Determine the (x, y) coordinate at the center of the cell enclosing the given text.  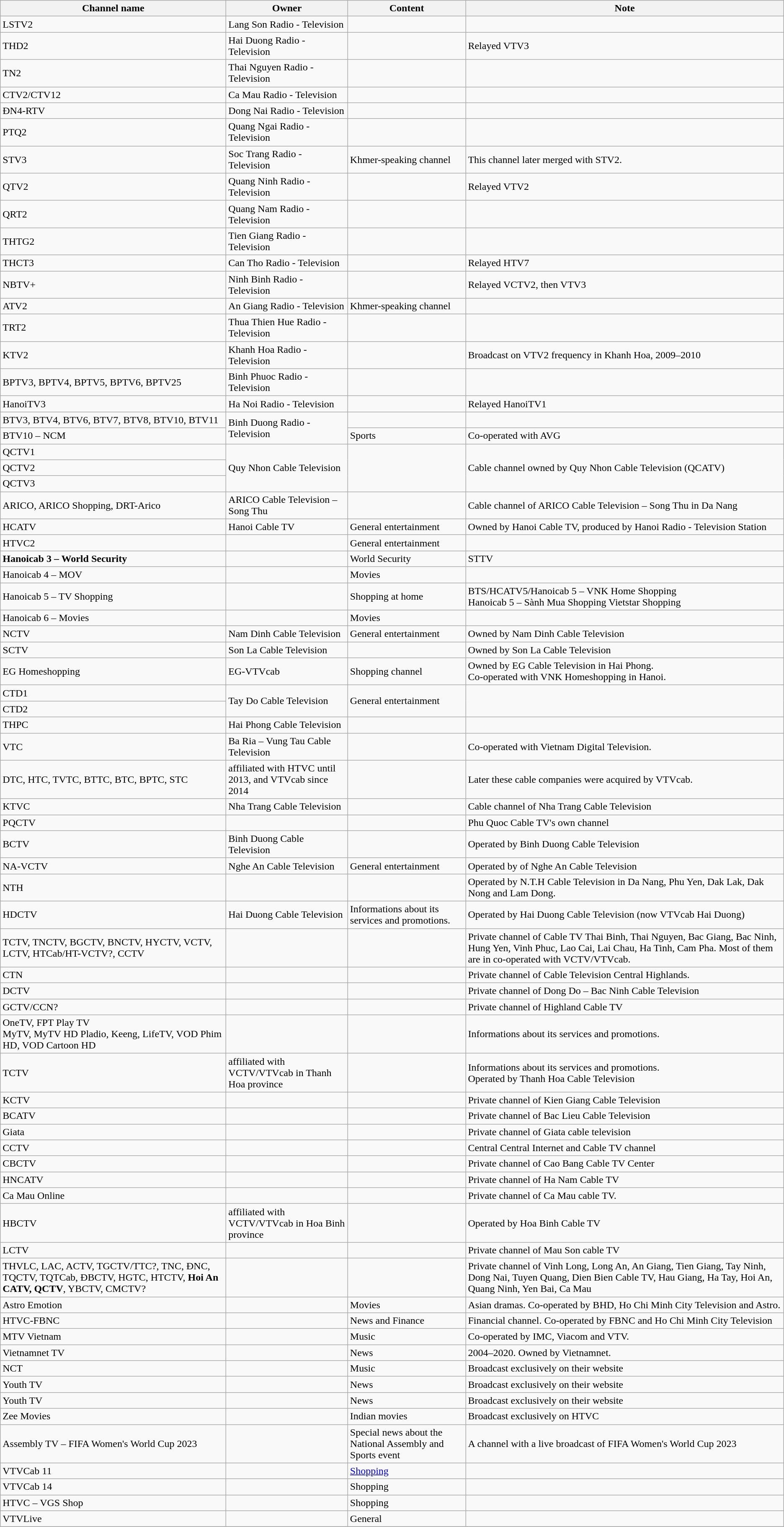
Private channel of Kien Giang Cable Television (625, 1100)
ATV2 (113, 306)
Relayed HTV7 (625, 263)
CTD2 (113, 709)
News and Finance (407, 1321)
2004–2020. Owned by Vietnamnet. (625, 1353)
Operated by of Nghe An Cable Television (625, 866)
CCTV (113, 1148)
VTVCab 11 (113, 1471)
OneTV, FPT Play TVMyTV, MyTV HD Pladio, Keeng, LifeTV, VOD Phim HD, VOD Cartoon HD (113, 1034)
CTV2/CTV12 (113, 95)
TN2 (113, 73)
Indian movies (407, 1416)
Soc Trang Radio - Television (287, 159)
Co-operated with Vietnam Digital Television. (625, 747)
EG-VTVcab (287, 671)
Sports (407, 436)
Ba Ria – Vung Tau Cable Television (287, 747)
Shopping at home (407, 596)
Khanh Hoa Radio - Television (287, 355)
STTV (625, 559)
Dong Nai Radio - Television (287, 111)
QTV2 (113, 187)
THD2 (113, 46)
ARICO, ARICO Shopping, DRT-Arico (113, 505)
HTVC – VGS Shop (113, 1503)
HCATV (113, 527)
Hanoicab 4 – MOV (113, 575)
QCTV3 (113, 484)
STV3 (113, 159)
Ca Mau Online (113, 1196)
Cable channel owned by Quy Nhon Cable Television (QCATV) (625, 468)
Private channel of Bac Lieu Cable Television (625, 1116)
Operated by Binh Duong Cable Television (625, 844)
Private channel of Giata cable television (625, 1132)
SCTV (113, 650)
Tien Giang Radio - Television (287, 241)
Zee Movies (113, 1416)
BCTV (113, 844)
Ha Noi Radio - Television (287, 404)
DCTV (113, 991)
QCTV1 (113, 452)
Ca Mau Radio - Television (287, 95)
HanoiTV3 (113, 404)
Co-operated with AVG (625, 436)
NCTV (113, 634)
Hanoi Cable TV (287, 527)
Owned by Nam Dinh Cable Television (625, 634)
THPC (113, 725)
TCTV (113, 1073)
Quang Ninh Radio - Television (287, 187)
Note (625, 8)
HTVC2 (113, 543)
Assembly TV – FIFA Women's World Cup 2023 (113, 1444)
HDCTV (113, 914)
KTV2 (113, 355)
Operated by Hai Duong Cable Television (now VTVcab Hai Duong) (625, 914)
A channel with a live broadcast of FIFA Women's World Cup 2023 (625, 1444)
Nam Dinh Cable Television (287, 634)
GCTV/CCN? (113, 1007)
Cable channel of Nha Trang Cable Television (625, 807)
Asian dramas. Co-operated by BHD, Ho Chi Minh City Television and Astro. (625, 1304)
Operated by N.T.H Cable Television in Da Nang, Phu Yen, Dak Lak, Dak Nong and Lam Dong. (625, 888)
Later these cable companies were acquired by VTVcab. (625, 779)
affiliated with HTVC until 2013, and VTVcab since 2014 (287, 779)
Thai Nguyen Radio - Television (287, 73)
Astro Emotion (113, 1304)
KCTV (113, 1100)
Binh Duong Radio - Television (287, 428)
BTV3, BTV4, BTV6, BTV7, BTV8, BTV10, BTV11 (113, 420)
Vietnamnet TV (113, 1353)
Private channel of Ha Nam Cable TV (625, 1180)
BPTV3, BPTV4, BPTV5, BPTV6, BPTV25 (113, 382)
Hanoicab 6 – Movies (113, 618)
Son La Cable Television (287, 650)
VTC (113, 747)
Channel name (113, 8)
VTVLive (113, 1519)
THTG2 (113, 241)
Shopping channel (407, 671)
Binh Duong Cable Television (287, 844)
Owned by Hanoi Cable TV, produced by Hanoi Radio - Television Station (625, 527)
Broadcast exclusively on HTVC (625, 1416)
THCT3 (113, 263)
Private channel of Ca Mau cable TV. (625, 1196)
Co-operated by IMC, Viacom and VTV. (625, 1337)
TCTV, TNCTV, BGCTV, BNCTV, HYCTV, VCTV, LCTV, HTCab/HT-VCTV?, CCTV (113, 948)
World Security (407, 559)
Operated by Hoa Binh Cable TV (625, 1223)
Owner (287, 8)
DTC, HTC, TVTC, BTTC, BTC, BPTC, STC (113, 779)
NCT (113, 1369)
General (407, 1519)
NBTV+ (113, 284)
PQCTV (113, 823)
Can Tho Radio - Television (287, 263)
QRT2 (113, 214)
Relayed HanoiTV1 (625, 404)
Private channel of Mau Son cable TV (625, 1250)
Thua Thien Hue Radio - Television (287, 328)
TRT2 (113, 328)
Informations about its services and promotions.Operated by Thanh Hoa Cable Television (625, 1073)
Ninh Binh Radio - Television (287, 284)
Hai Duong Radio - Television (287, 46)
THVLC, LAC, ACTV, TGCTV/TTC?, TNC, ĐNC, TQCTV, TQTCab, ĐBCTV, HGTC, HTCTV, Hoi An CATV, QCTV, YBCTV, CMCTV? (113, 1277)
CTN (113, 975)
Private channel of Highland Cable TV (625, 1007)
Relayed VTV3 (625, 46)
HBCTV (113, 1223)
Nghe An Cable Television (287, 866)
Tay Do Cable Television (287, 701)
Owned by Son La Cable Television (625, 650)
EG Homeshopping (113, 671)
QCTV2 (113, 468)
affiliated with VCTV/VTVcab in Hoa Binh province (287, 1223)
PTQ2 (113, 132)
Relayed VTV2 (625, 187)
ARICO Cable Television – Song Thu (287, 505)
LSTV2 (113, 24)
NTH (113, 888)
LCTV (113, 1250)
Private channel of Dong Do – Bac Ninh Cable Television (625, 991)
ĐN4-RTV (113, 111)
Owned by EG Cable Television in Hai Phong.Co-operated with VNK Homeshopping in Hanoi. (625, 671)
MTV Vietnam (113, 1337)
Relayed VCTV2, then VTV3 (625, 284)
BTV10 – NCM (113, 436)
Binh Phuoc Radio - Television (287, 382)
Quang Ngai Radio - Television (287, 132)
Central Central Internet and Cable TV channel (625, 1148)
Content (407, 8)
Broadcast on VTV2 frequency in Khanh Hoa, 2009–2010 (625, 355)
CBCTV (113, 1164)
KTVC (113, 807)
Financial channel. Co-operated by FBNC and Ho Chi Minh City Television (625, 1321)
BCATV (113, 1116)
Private channel of Cao Bang Cable TV Center (625, 1164)
BTS/HCATV5/Hanoicab 5 – VNK Home ShoppingHanoicab 5 – Sành Mua Shopping Vietstar Shopping (625, 596)
VTVCab 14 (113, 1487)
Lang Son Radio - Television (287, 24)
Giata (113, 1132)
HNCATV (113, 1180)
Quang Nam Radio - Television (287, 214)
An Giang Radio - Television (287, 306)
Hai Duong Cable Television (287, 914)
NA-VCTV (113, 866)
Hanoicab 3 – World Security (113, 559)
Quy Nhon Cable Television (287, 468)
This channel later merged with STV2. (625, 159)
Hanoicab 5 – TV Shopping (113, 596)
Special news about the National Assembly and Sports event (407, 1444)
Cable channel of ARICO Cable Television – Song Thu in Da Nang (625, 505)
Private channel of Cable Television Central Highlands. (625, 975)
affiliated with VCTV/VTVcab in Thanh Hoa province (287, 1073)
Nha Trang Cable Television (287, 807)
CTD1 (113, 693)
HTVC-FBNC (113, 1321)
Hai Phong Cable Television (287, 725)
Phu Quoc Cable TV's own channel (625, 823)
